Find where the given text appears and provide that cell's center as [X, Y] coordinate. 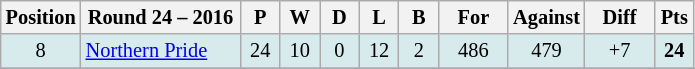
Diff [620, 17]
Pts [674, 17]
8 [41, 51]
For [474, 17]
486 [474, 51]
2 [419, 51]
W [300, 17]
Position [41, 17]
+7 [620, 51]
D [340, 17]
12 [379, 51]
B [419, 17]
10 [300, 51]
Northern Pride [161, 51]
P [260, 17]
Against [546, 17]
0 [340, 51]
479 [546, 51]
Round 24 – 2016 [161, 17]
L [379, 17]
